Extract the (x, y) coordinate from the center of the cell holding the provided text.  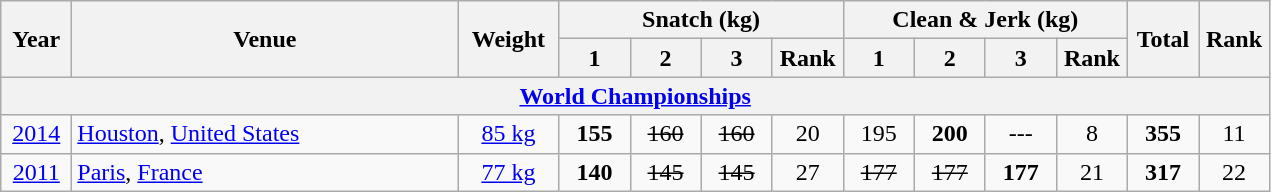
140 (594, 172)
2011 (36, 172)
22 (1234, 172)
Paris, France (265, 172)
Houston, United States (265, 134)
85 kg (508, 134)
195 (878, 134)
Year (36, 39)
Clean & Jerk (kg) (985, 20)
77 kg (508, 172)
2014 (36, 134)
Total (1162, 39)
World Championships (636, 96)
355 (1162, 134)
11 (1234, 134)
200 (950, 134)
317 (1162, 172)
20 (808, 134)
--- (1020, 134)
8 (1092, 134)
21 (1092, 172)
Weight (508, 39)
27 (808, 172)
Snatch (kg) (701, 20)
155 (594, 134)
Venue (265, 39)
